Locate the cell with the specified text and output its (X, Y) center coordinate. 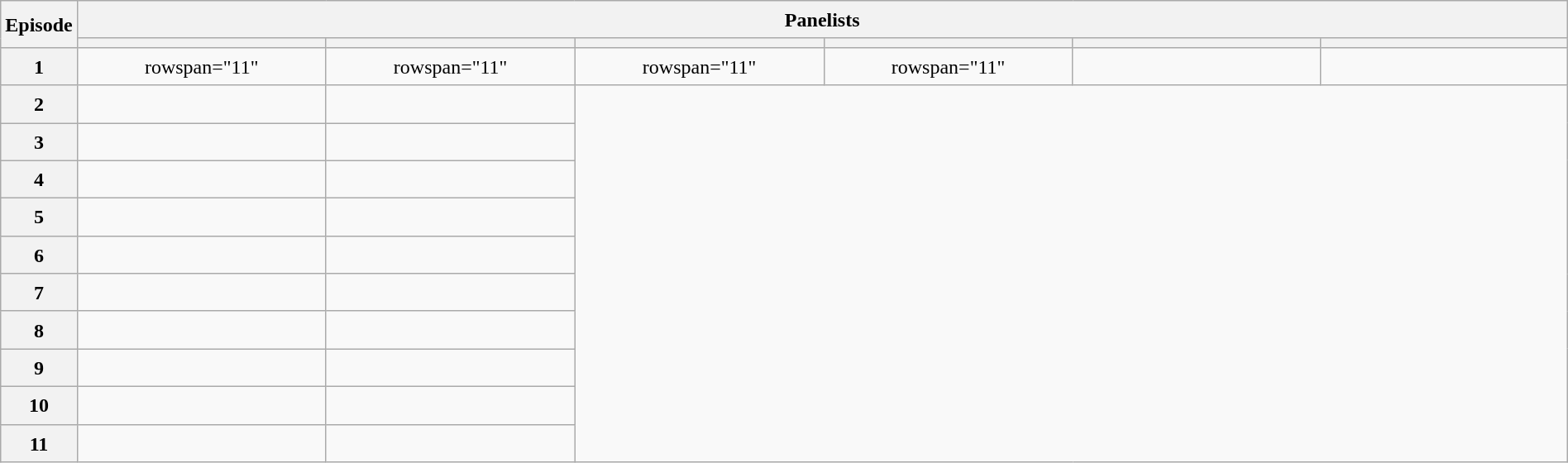
10 (39, 405)
8 (39, 330)
3 (39, 141)
7 (39, 293)
2 (39, 104)
11 (39, 443)
5 (39, 217)
Episode (39, 25)
6 (39, 255)
4 (39, 179)
9 (39, 368)
Panelists (822, 20)
1 (39, 66)
